Provide the [X, Y] coordinate of the cell's center where the given text is located.  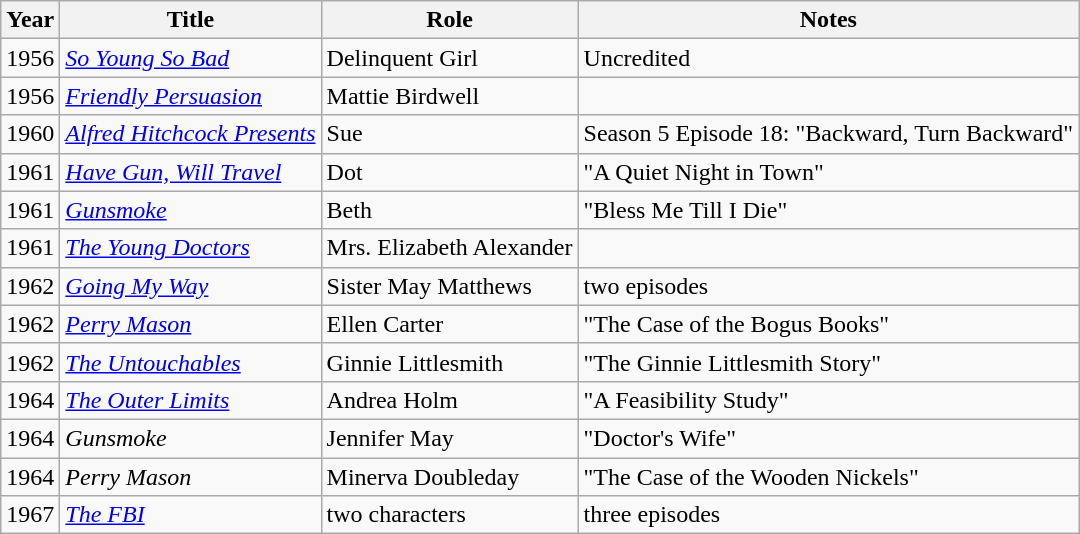
Delinquent Girl [450, 58]
two episodes [828, 286]
Ginnie Littlesmith [450, 362]
Mattie Birdwell [450, 96]
Minerva Doubleday [450, 477]
two characters [450, 515]
Sister May Matthews [450, 286]
Year [30, 20]
Have Gun, Will Travel [190, 172]
"The Case of the Wooden Nickels" [828, 477]
Beth [450, 210]
Title [190, 20]
three episodes [828, 515]
Friendly Persuasion [190, 96]
Dot [450, 172]
Going My Way [190, 286]
The Young Doctors [190, 248]
Notes [828, 20]
"A Quiet Night in Town" [828, 172]
"Doctor's Wife" [828, 438]
Alfred Hitchcock Presents [190, 134]
"Bless Me Till I Die" [828, 210]
"The Case of the Bogus Books" [828, 324]
Uncredited [828, 58]
Mrs. Elizabeth Alexander [450, 248]
The FBI [190, 515]
Ellen Carter [450, 324]
Season 5 Episode 18: "Backward, Turn Backward" [828, 134]
The Untouchables [190, 362]
Role [450, 20]
1967 [30, 515]
"The Ginnie Littlesmith Story" [828, 362]
So Young So Bad [190, 58]
The Outer Limits [190, 400]
Jennifer May [450, 438]
Andrea Holm [450, 400]
Sue [450, 134]
"A Feasibility Study" [828, 400]
1960 [30, 134]
